Detect which cell encompasses the target text, then output its [x, y] center coordinate. 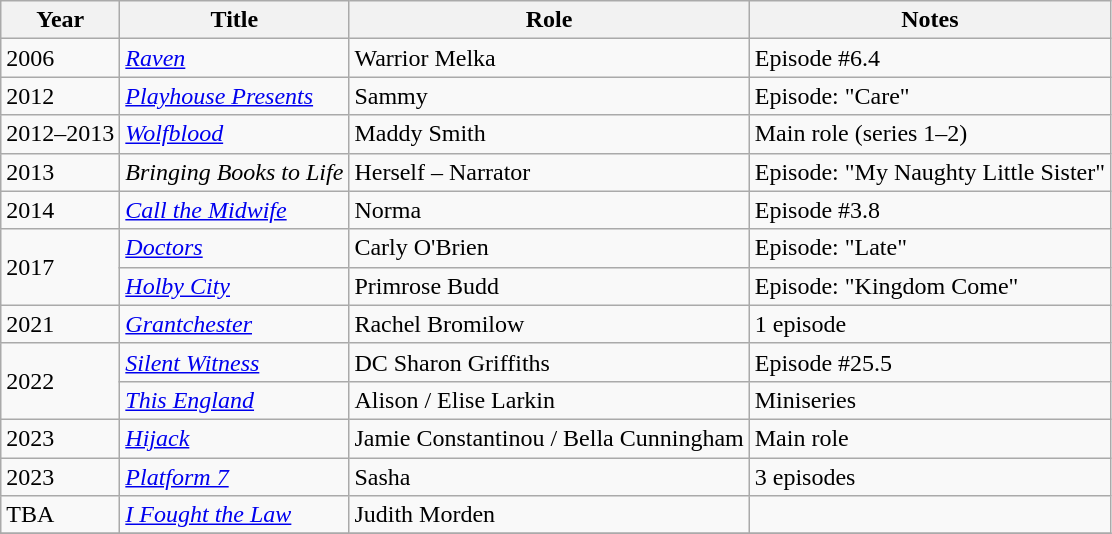
Alison / Elise Larkin [549, 400]
Episode: "My Naughty Little Sister" [930, 172]
Holby City [234, 286]
Herself – Narrator [549, 172]
Platform 7 [234, 477]
Warrior Melka [549, 58]
Episode: "Kingdom Come" [930, 286]
Carly O'Brien [549, 248]
Norma [549, 210]
Maddy Smith [549, 134]
Episode #6.4 [930, 58]
Rachel Bromilow [549, 324]
2017 [60, 267]
Sammy [549, 96]
Wolfblood [234, 134]
Episode #3.8 [930, 210]
2013 [60, 172]
Bringing Books to Life [234, 172]
2014 [60, 210]
This England [234, 400]
Grantchester [234, 324]
Role [549, 20]
Hijack [234, 438]
Call the Midwife [234, 210]
Main role [930, 438]
1 episode [930, 324]
Title [234, 20]
Raven [234, 58]
Playhouse Presents [234, 96]
2006 [60, 58]
Episode: "Care" [930, 96]
Jamie Constantinou / Bella Cunningham [549, 438]
2022 [60, 381]
Miniseries [930, 400]
Silent Witness [234, 362]
3 episodes [930, 477]
TBA [60, 515]
2021 [60, 324]
DC Sharon Griffiths [549, 362]
Notes [930, 20]
Episode: "Late" [930, 248]
Main role (series 1–2) [930, 134]
Episode #25.5 [930, 362]
2012–2013 [60, 134]
I Fought the Law [234, 515]
Primrose Budd [549, 286]
Judith Morden [549, 515]
Year [60, 20]
2012 [60, 96]
Sasha [549, 477]
Doctors [234, 248]
